Return the (x, y) coordinate for the center point of the cell that contains the specified text.  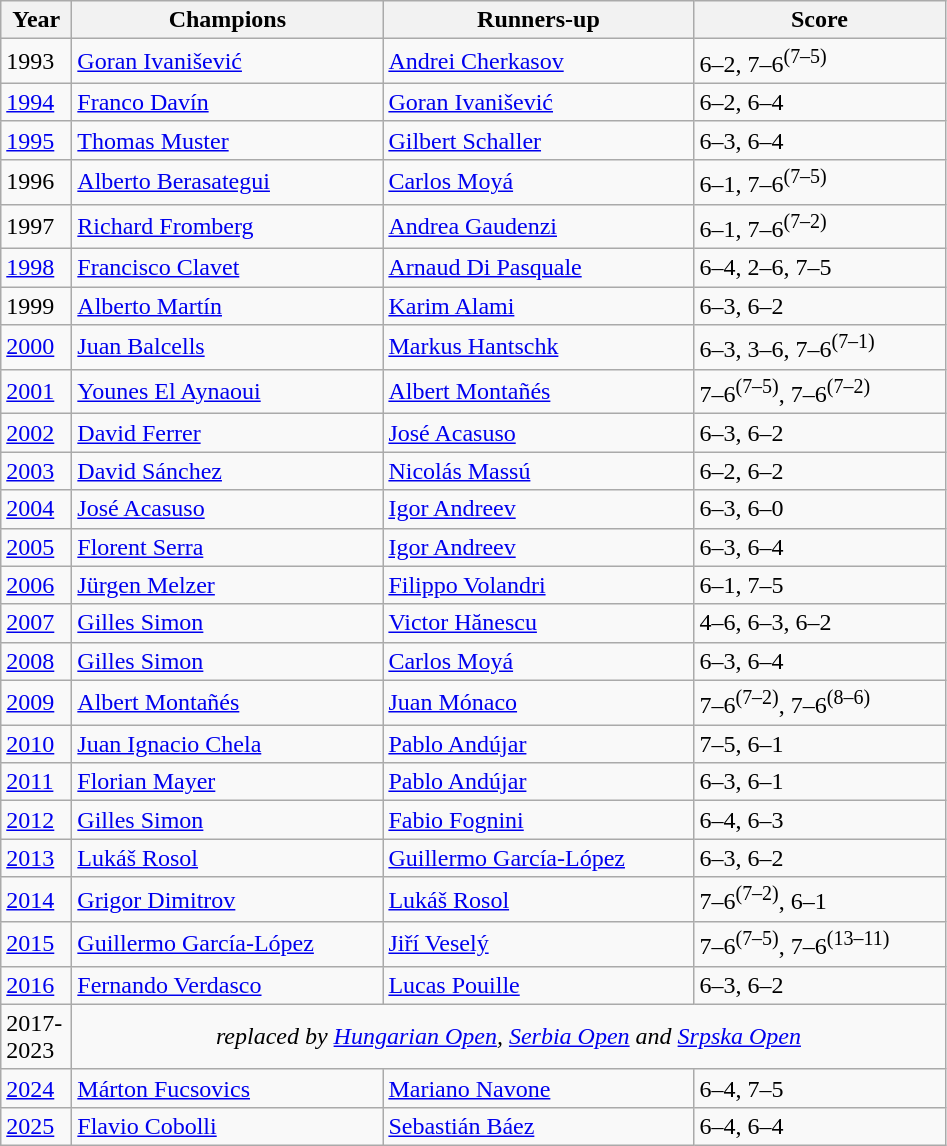
2010 (36, 744)
6–3, 6–1 (820, 782)
Márton Fucsovics (228, 1088)
2015 (36, 944)
Champions (228, 20)
6–2, 6–4 (820, 102)
Nicolás Massú (538, 471)
Andrea Gaudenzi (538, 226)
6–1, 7–5 (820, 585)
2001 (36, 392)
Alberto Berasategui (228, 182)
4–6, 6–3, 6–2 (820, 623)
Karim Alami (538, 306)
2000 (36, 348)
Year (36, 20)
Mariano Navone (538, 1088)
Jiří Veselý (538, 944)
replaced by Hungarian Open, Serbia Open and Srpska Open (508, 1036)
6–4, 6–3 (820, 820)
6–4, 2–6, 7–5 (820, 268)
2004 (36, 509)
2024 (36, 1088)
Younes El Aynaoui (228, 392)
6–2, 7–6(7–5) (820, 62)
Alberto Martín (228, 306)
2012 (36, 820)
Markus Hantschk (538, 348)
Gilbert Schaller (538, 140)
2007 (36, 623)
6–4, 7–5 (820, 1088)
Victor Hănescu (538, 623)
Andrei Cherkasov (538, 62)
2014 (36, 900)
7–6(7–2), 7–6(8–6) (820, 702)
Lucas Pouille (538, 985)
Francisco Clavet (228, 268)
Filippo Volandri (538, 585)
Fabio Fognini (538, 820)
Richard Fromberg (228, 226)
Flavio Cobolli (228, 1126)
1993 (36, 62)
Jürgen Melzer (228, 585)
6–1, 7–6(7–2) (820, 226)
7–6(7–2), 6–1 (820, 900)
Florian Mayer (228, 782)
1996 (36, 182)
Juan Balcells (228, 348)
1995 (36, 140)
Sebastián Báez (538, 1126)
6–4, 6–4 (820, 1126)
2025 (36, 1126)
1999 (36, 306)
6–2, 6–2 (820, 471)
2011 (36, 782)
7–5, 6–1 (820, 744)
Arnaud Di Pasquale (538, 268)
2009 (36, 702)
2008 (36, 661)
1994 (36, 102)
Runners-up (538, 20)
2003 (36, 471)
David Ferrer (228, 433)
1997 (36, 226)
Grigor Dimitrov (228, 900)
Fernando Verdasco (228, 985)
Thomas Muster (228, 140)
1998 (36, 268)
Score (820, 20)
6–3, 6–0 (820, 509)
6–3, 3–6, 7–6(7–1) (820, 348)
David Sánchez (228, 471)
Florent Serra (228, 547)
2013 (36, 858)
6–1, 7–6(7–5) (820, 182)
2002 (36, 433)
2006 (36, 585)
7–6(7–5), 7–6(13–11) (820, 944)
Juan Ignacio Chela (228, 744)
Juan Mónaco (538, 702)
2017-2023 (36, 1036)
2016 (36, 985)
2005 (36, 547)
Franco Davín (228, 102)
7–6(7–5), 7–6(7–2) (820, 392)
